Determine the (x, y) coordinate at the center of the cell enclosing the given text.  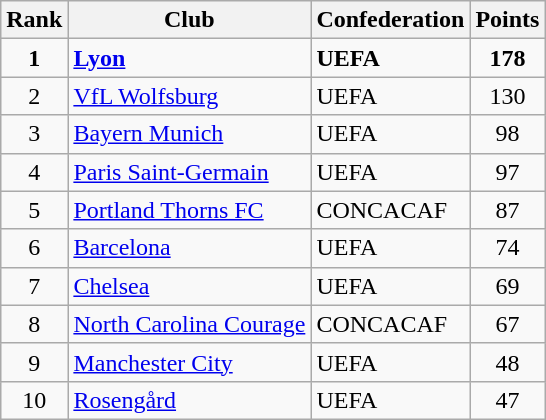
Bayern Munich (190, 134)
130 (508, 96)
Barcelona (190, 248)
Rank (34, 20)
1 (34, 58)
69 (508, 286)
Paris Saint-Germain (190, 172)
67 (508, 324)
87 (508, 210)
97 (508, 172)
4 (34, 172)
2 (34, 96)
47 (508, 400)
Chelsea (190, 286)
8 (34, 324)
Portland Thorns FC (190, 210)
3 (34, 134)
Confederation (390, 20)
5 (34, 210)
Manchester City (190, 362)
6 (34, 248)
178 (508, 58)
74 (508, 248)
Lyon (190, 58)
VfL Wolfsburg (190, 96)
North Carolina Courage (190, 324)
Points (508, 20)
10 (34, 400)
98 (508, 134)
9 (34, 362)
48 (508, 362)
Rosengård (190, 400)
Club (190, 20)
7 (34, 286)
